Pinpoint the cell where the given text exists, returning its [X, Y] midpoint coordinate. 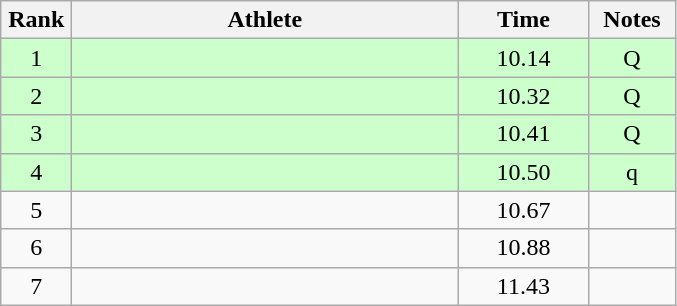
1 [36, 58]
Athlete [265, 20]
10.41 [524, 134]
3 [36, 134]
10.67 [524, 210]
Rank [36, 20]
10.50 [524, 172]
10.14 [524, 58]
q [632, 172]
6 [36, 248]
5 [36, 210]
11.43 [524, 286]
10.32 [524, 96]
Notes [632, 20]
4 [36, 172]
7 [36, 286]
10.88 [524, 248]
2 [36, 96]
Time [524, 20]
